For the text-containing cell, return its midpoint in [X, Y] coordinate format. 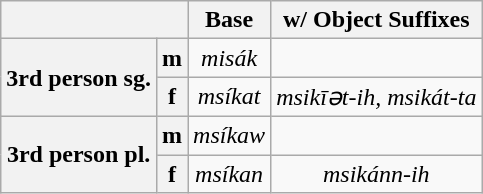
3rd person sg. [79, 78]
msikánn-ih [376, 173]
Base [230, 20]
msíkat [230, 97]
msíkan [230, 173]
msíkaw [230, 135]
misák [230, 58]
msikīət-ih, msikát-ta [376, 97]
w/ Object Suffixes [376, 20]
3rd person pl. [79, 154]
